Determine the (x, y) coordinate at the center of the cell enclosing the given text.  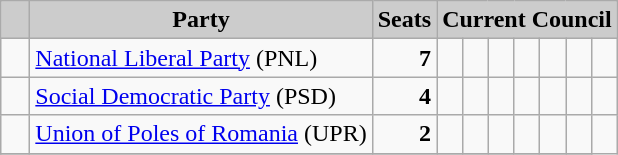
Social Democratic Party (PSD) (201, 96)
National Liberal Party (PNL) (201, 58)
Union of Poles of Romania (UPR) (201, 134)
Current Council (528, 20)
7 (404, 58)
Party (201, 20)
4 (404, 96)
2 (404, 134)
Seats (404, 20)
